Locate the cell with the specified text and output its (X, Y) center coordinate. 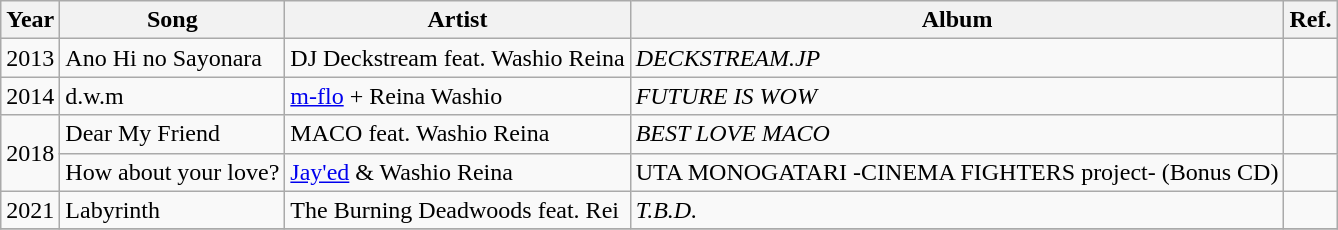
DECKSTREAM.JP (957, 58)
2021 (30, 210)
T.B.D. (957, 210)
m-flo + Reina Washio (458, 96)
How about your love? (172, 172)
2014 (30, 96)
Ref. (1310, 20)
UTA MONOGATARI -CINEMA FIGHTERS project- (Bonus CD) (957, 172)
Labyrinth (172, 210)
MACO feat. Washio Reina (458, 134)
DJ Deckstream feat. Washio Reina (458, 58)
Dear My Friend (172, 134)
Song (172, 20)
Album (957, 20)
2013 (30, 58)
BEST LOVE MACO (957, 134)
d.w.m (172, 96)
Artist (458, 20)
2018 (30, 153)
The Burning Deadwoods feat. Rei (458, 210)
FUTURE IS WOW (957, 96)
Ano Hi no Sayonara (172, 58)
Jay'ed & Washio Reina (458, 172)
Year (30, 20)
